Locate the cell with the specified text and output its (x, y) center coordinate. 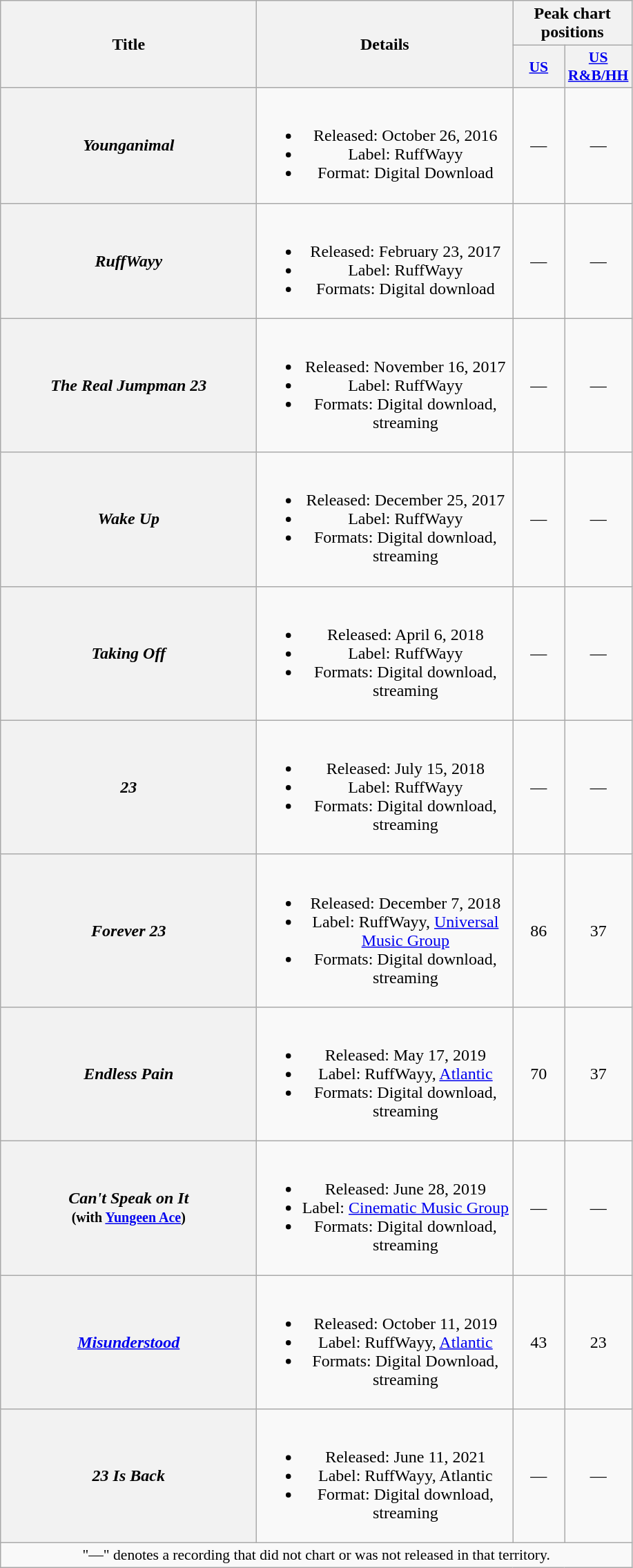
"—" denotes a recording that did not chart or was not released in that territory. (316, 1556)
Released: July 15, 2018Label: RuffWayyFormats: Digital download, streaming (385, 787)
43 (538, 1342)
Title (128, 44)
Released: February 23, 2017Label: RuffWayyFormats: Digital download (385, 261)
Released: October 26, 2016Label: RuffWayyFormat: Digital Download (385, 145)
86 (538, 931)
Can't Speak on It(with Yungeen Ace) (128, 1208)
Younganimal (128, 145)
Released: December 7, 2018Label: RuffWayy, Universal Music GroupFormats: Digital download, streaming (385, 931)
US (538, 66)
23 Is Back (128, 1476)
Taking Off (128, 653)
Misunderstood (128, 1342)
Peak chart positions (573, 23)
Released: November 16, 2017Label: RuffWayyFormats: Digital download, streaming (385, 385)
Released: April 6, 2018Label: RuffWayyFormats: Digital download, streaming (385, 653)
Wake Up (128, 519)
The Real Jumpman 23 (128, 385)
Released: June 11, 2021Label: RuffWayy, AtlanticFormat: Digital download, streaming (385, 1476)
Endless Pain (128, 1074)
Released: October 11, 2019Label: RuffWayy, AtlanticFormats: Digital Download, streaming (385, 1342)
70 (538, 1074)
Forever 23 (128, 931)
RuffWayy (128, 261)
USR&B/HH (598, 66)
Released: June 28, 2019Label: Cinematic Music GroupFormats: Digital download, streaming (385, 1208)
Released: May 17, 2019Label: RuffWayy, AtlanticFormats: Digital download, streaming (385, 1074)
Details (385, 44)
Released: December 25, 2017Label: RuffWayyFormats: Digital download, streaming (385, 519)
